Locate the cell with the specified text and output its (x, y) center coordinate. 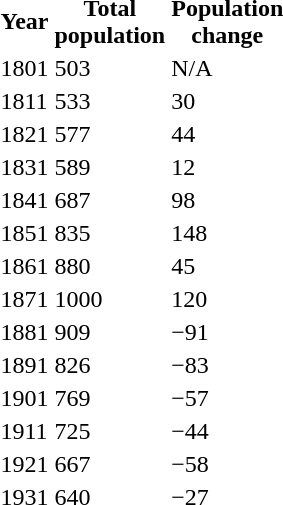
835 (110, 233)
589 (110, 167)
725 (110, 431)
769 (110, 398)
533 (110, 101)
909 (110, 332)
667 (110, 464)
503 (110, 68)
1000 (110, 299)
826 (110, 365)
687 (110, 200)
880 (110, 266)
577 (110, 134)
